Provide the [X, Y] coordinate of the cell's center where the given text is located.  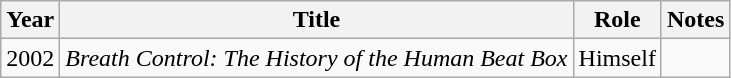
Himself [617, 58]
Title [316, 20]
Notes [695, 20]
Role [617, 20]
Breath Control: The History of the Human Beat Box [316, 58]
2002 [30, 58]
Year [30, 20]
